Detect which cell encompasses the target text, then output its (x, y) center coordinate. 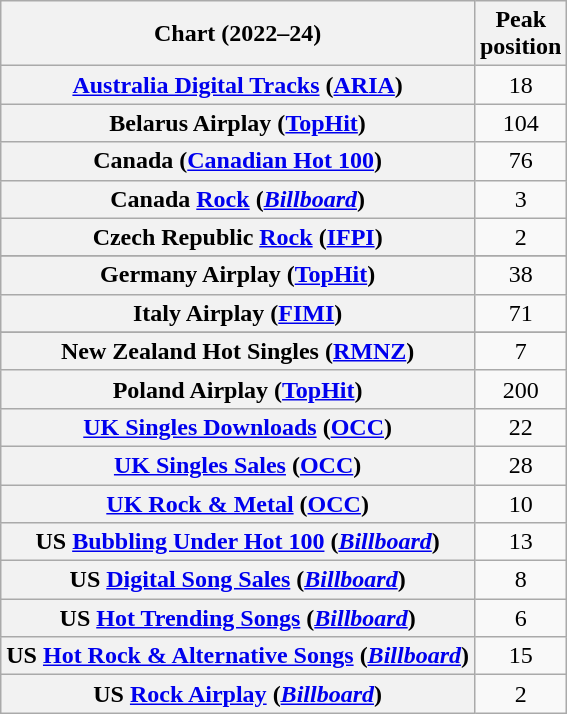
3 (520, 199)
18 (520, 85)
13 (520, 542)
22 (520, 427)
UK Singles Sales (OCC) (238, 465)
US Rock Airplay (Billboard) (238, 694)
US Hot Trending Songs (Billboard) (238, 618)
7 (520, 351)
6 (520, 618)
UK Rock & Metal (OCC) (238, 503)
US Digital Song Sales (Billboard) (238, 580)
8 (520, 580)
Chart (2022–24) (238, 34)
104 (520, 123)
76 (520, 161)
38 (520, 275)
Canada Rock (Billboard) (238, 199)
Peakposition (520, 34)
200 (520, 389)
Poland Airplay (TopHit) (238, 389)
71 (520, 313)
Germany Airplay (TopHit) (238, 275)
Australia Digital Tracks (ARIA) (238, 85)
Czech Republic Rock (IFPI) (238, 237)
Italy Airplay (FIMI) (238, 313)
UK Singles Downloads (OCC) (238, 427)
US Bubbling Under Hot 100 (Billboard) (238, 542)
28 (520, 465)
15 (520, 656)
New Zealand Hot Singles (RMNZ) (238, 351)
US Hot Rock & Alternative Songs (Billboard) (238, 656)
Belarus Airplay (TopHit) (238, 123)
Canada (Canadian Hot 100) (238, 161)
10 (520, 503)
